From the cell containing the given text, extract its center point as [x, y] coordinate. 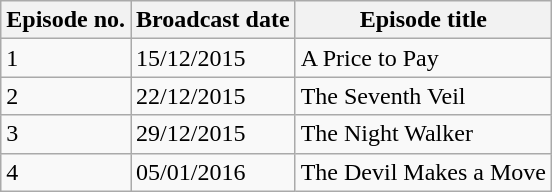
Episode no. [66, 20]
1 [66, 58]
The Seventh Veil [423, 96]
2 [66, 96]
15/12/2015 [214, 58]
05/01/2016 [214, 172]
4 [66, 172]
Episode title [423, 20]
The Devil Makes a Move [423, 172]
22/12/2015 [214, 96]
The Night Walker [423, 134]
3 [66, 134]
Broadcast date [214, 20]
29/12/2015 [214, 134]
A Price to Pay [423, 58]
